Provide the [X, Y] coordinate of the cell's center where the given text is located.  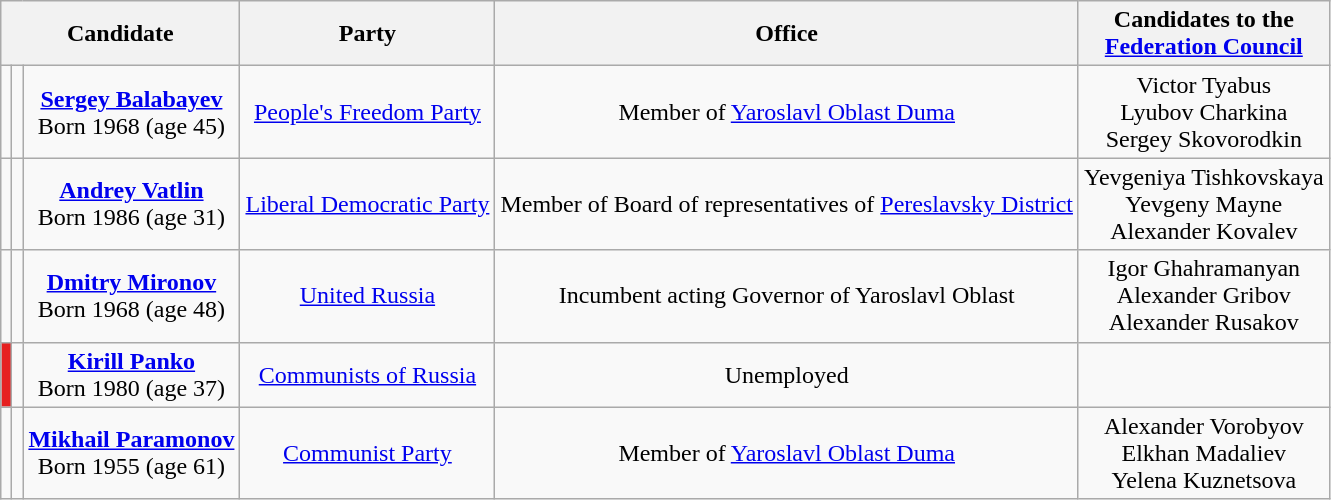
Sergey BalabayevBorn 1968 (age 45) [132, 112]
Incumbent acting Governor of Yaroslavl Oblast [787, 296]
Andrey VatlinBorn 1986 (age 31) [132, 204]
People's Freedom Party [368, 112]
Igor GhahramanyanAlexander GribovAlexander Rusakov [1204, 296]
United Russia [368, 296]
Candidate [120, 34]
Dmitry MironovBorn 1968 (age 48) [132, 296]
Office [787, 34]
Candidates to theFederation Council [1204, 34]
Mikhail ParamonovBorn 1955 (age 61) [132, 453]
Alexander VorobyovElkhan MadalievYelena Kuznetsova [1204, 453]
Communists of Russia [368, 374]
Kirill PankoBorn 1980 (age 37) [132, 374]
Unemployed [787, 374]
Party [368, 34]
Yevgeniya TishkovskayaYevgeny MayneAlexander Kovalev [1204, 204]
Member of Board of representatives of Pereslavsky District [787, 204]
Liberal Democratic Party [368, 204]
Communist Party [368, 453]
Victor TyabusLyubov CharkinaSergey Skovorodkin [1204, 112]
